Search for the cell housing the specified text and yield its [X, Y] center coordinate. 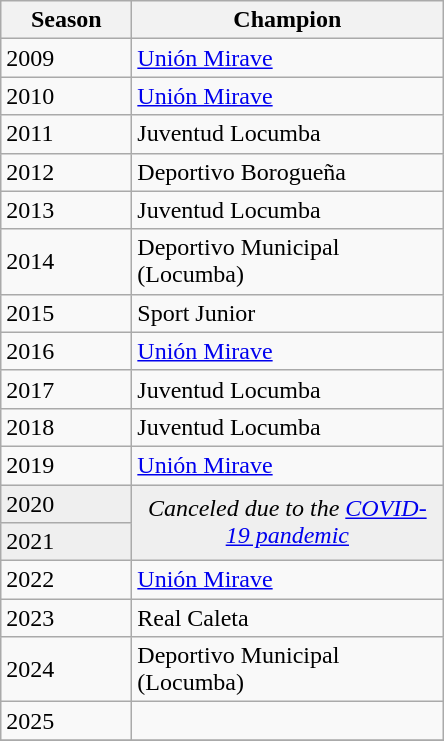
2025 [66, 721]
2009 [66, 58]
2022 [66, 580]
2024 [66, 670]
2015 [66, 313]
2013 [66, 210]
2010 [66, 96]
Sport Junior [288, 313]
2016 [66, 351]
2019 [66, 465]
2018 [66, 427]
2023 [66, 618]
Real Caleta [288, 618]
Champion [288, 20]
2021 [66, 542]
Season [66, 20]
2017 [66, 389]
2012 [66, 172]
Canceled due to the COVID-19 pandemic [288, 522]
2014 [66, 262]
2020 [66, 503]
2011 [66, 134]
Deportivo Borogueña [288, 172]
